From the cell containing the given text, extract its center point as (X, Y) coordinate. 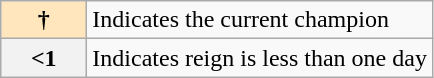
Indicates the current champion (260, 20)
Indicates reign is less than one day (260, 58)
† (44, 20)
<1 (44, 58)
